Provide the (X, Y) coordinate of the cell's center where the given text is located.  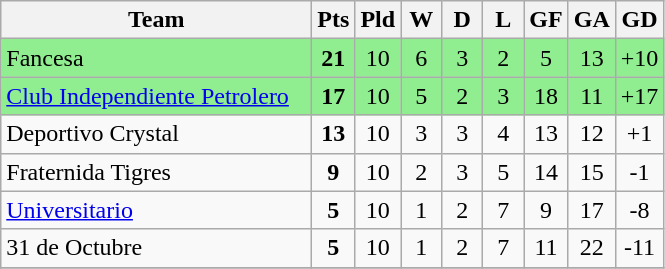
+17 (640, 96)
L (504, 20)
Team (156, 20)
Fancesa (156, 58)
+1 (640, 134)
6 (422, 58)
Pts (334, 20)
GA (592, 20)
GF (546, 20)
14 (546, 172)
22 (592, 248)
W (422, 20)
+10 (640, 58)
21 (334, 58)
Fraternida Tigres (156, 172)
15 (592, 172)
D (462, 20)
Deportivo Crystal (156, 134)
Pld (378, 20)
4 (504, 134)
-8 (640, 210)
-1 (640, 172)
-11 (640, 248)
18 (546, 96)
12 (592, 134)
Universitario (156, 210)
Club Independiente Petrolero (156, 96)
GD (640, 20)
31 de Octubre (156, 248)
